Capture the cell that displays the provided text and extract its (X, Y) central coordinate. 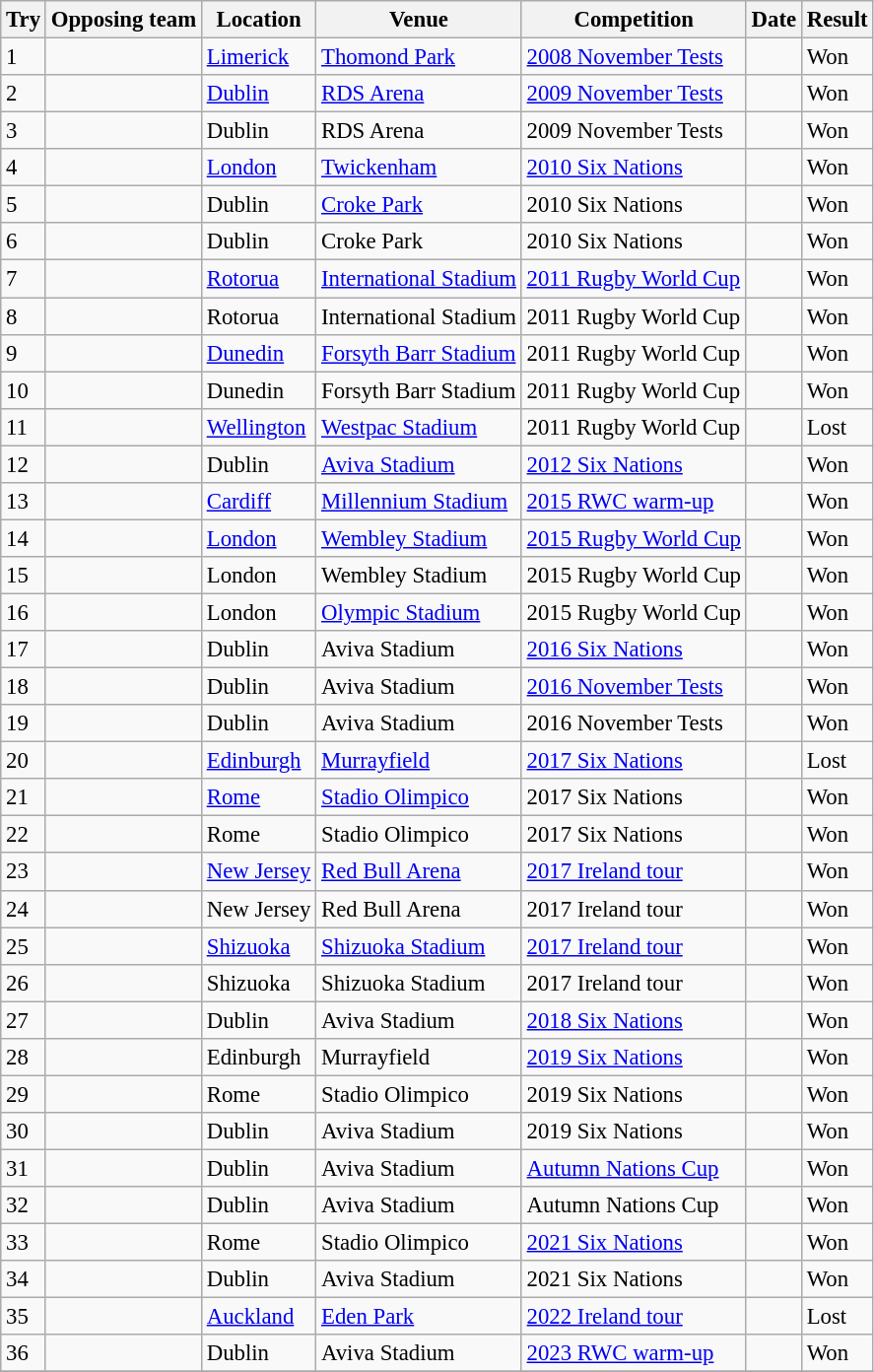
8 (24, 316)
Millennium Stadium (420, 502)
Eden Park (420, 1317)
Location (258, 20)
14 (24, 538)
5 (24, 205)
31 (24, 1168)
25 (24, 946)
28 (24, 1058)
Result (838, 20)
16 (24, 612)
Competition (634, 20)
11 (24, 427)
18 (24, 687)
2022 Ireland tour (634, 1317)
Venue (420, 20)
10 (24, 390)
6 (24, 241)
30 (24, 1132)
13 (24, 502)
9 (24, 353)
34 (24, 1279)
Westpac Stadium (420, 427)
21 (24, 797)
2015 RWC warm-up (634, 502)
2012 Six Nations (634, 464)
36 (24, 1353)
22 (24, 835)
Wellington (258, 427)
17 (24, 650)
Olympic Stadium (420, 612)
33 (24, 1243)
1 (24, 57)
4 (24, 168)
Opposing team (123, 20)
2016 Six Nations (634, 650)
Thomond Park (420, 57)
26 (24, 983)
19 (24, 723)
24 (24, 909)
12 (24, 464)
2008 November Tests (634, 57)
Twickenham (420, 168)
15 (24, 576)
7 (24, 279)
Date (773, 20)
2 (24, 94)
32 (24, 1205)
35 (24, 1317)
2023 RWC warm-up (634, 1353)
Limerick (258, 57)
Auckland (258, 1317)
29 (24, 1094)
23 (24, 872)
Cardiff (258, 502)
3 (24, 131)
20 (24, 761)
2018 Six Nations (634, 1020)
27 (24, 1020)
Try (24, 20)
